Extract the [x, y] coordinate from the center of the cell holding the provided text.  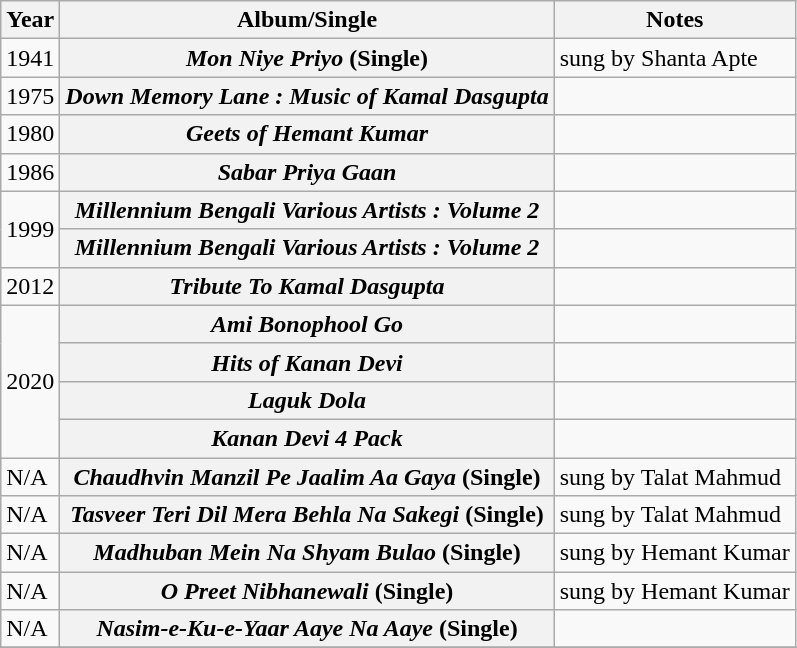
Ami Bonophool Go [307, 324]
Hits of Kanan Devi [307, 362]
O Preet Nibhanewali (Single) [307, 591]
2020 [30, 381]
sung by Shanta Apte [674, 58]
Tribute To Kamal Dasgupta [307, 286]
Album/Single [307, 20]
Kanan Devi 4 Pack [307, 438]
Madhuban Mein Na Shyam Bulao (Single) [307, 553]
Sabar Priya Gaan [307, 172]
Down Memory Lane : Music of Kamal Dasgupta [307, 96]
Tasveer Teri Dil Mera Behla Na Sakegi (Single) [307, 515]
Laguk Dola [307, 400]
1999 [30, 229]
1986 [30, 172]
Notes [674, 20]
1980 [30, 134]
Mon Niye Priyo (Single) [307, 58]
Geets of Hemant Kumar [307, 134]
Chaudhvin Manzil Pe Jaalim Aa Gaya (Single) [307, 477]
1975 [30, 96]
Year [30, 20]
1941 [30, 58]
2012 [30, 286]
Nasim-e-Ku-e-Yaar Aaye Na Aaye (Single) [307, 629]
